Find where the given text appears and provide that cell's center as (x, y) coordinate. 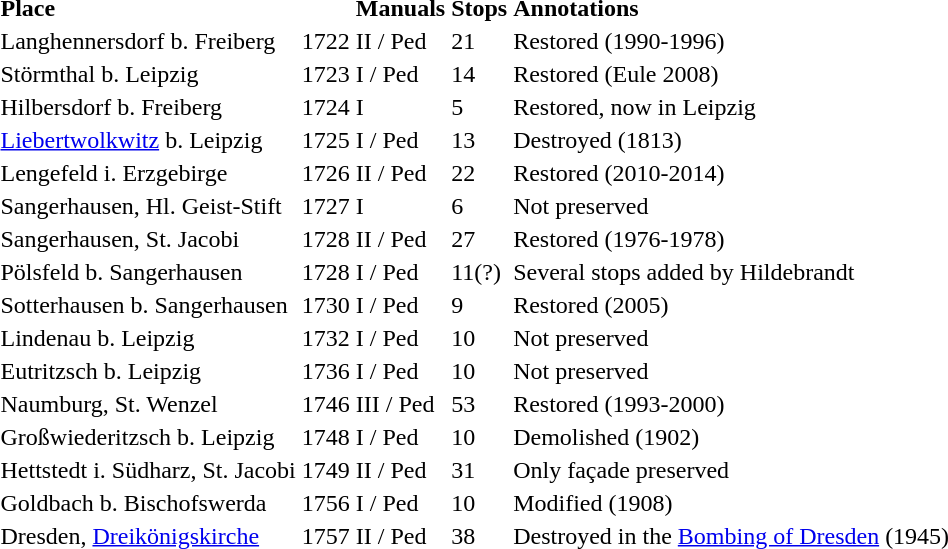
31 (480, 470)
6 (480, 206)
1723 (326, 74)
53 (480, 404)
9 (480, 305)
1730 (326, 305)
1756 (326, 503)
1749 (326, 470)
1726 (326, 173)
1746 (326, 404)
21 (480, 41)
14 (480, 74)
27 (480, 239)
11(?) (480, 272)
1724 (326, 107)
1748 (326, 437)
III / Ped (400, 404)
1725 (326, 140)
22 (480, 173)
1736 (326, 371)
1732 (326, 338)
1722 (326, 41)
5 (480, 107)
1727 (326, 206)
13 (480, 140)
